Identify which cell holds the provided text, then report its [x, y] central coordinate. 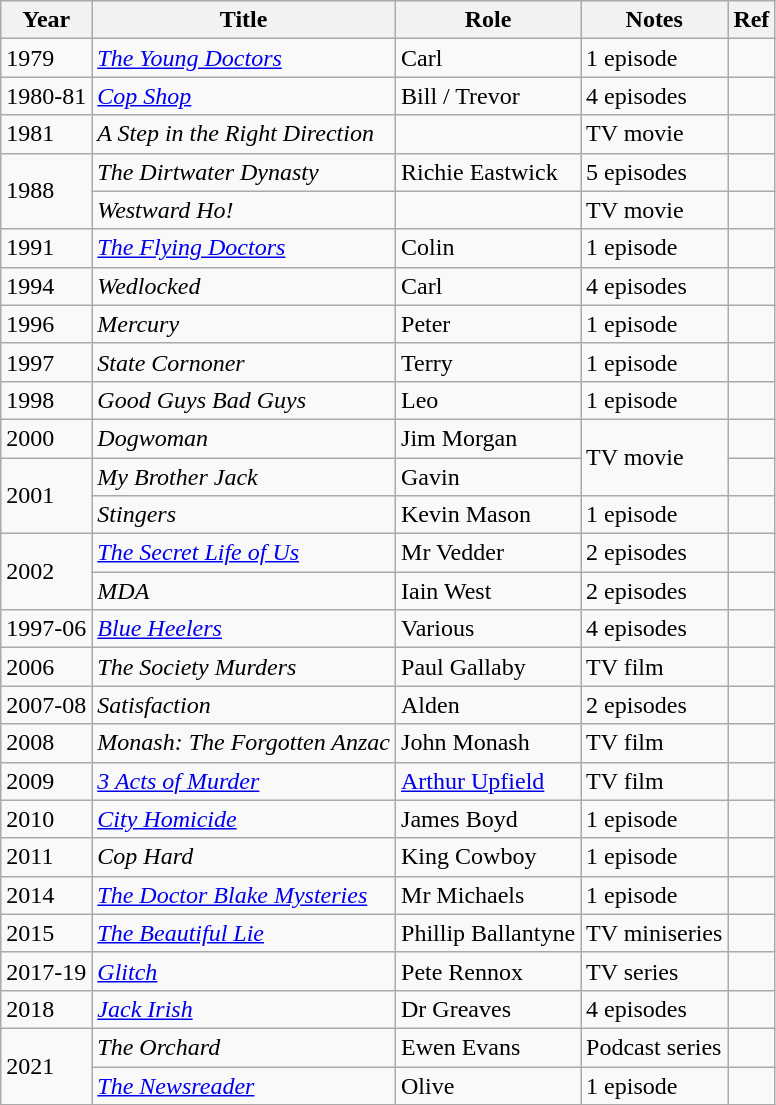
The Orchard [244, 1047]
Ewen Evans [488, 1047]
1988 [46, 191]
The Society Murders [244, 667]
1991 [46, 248]
Mr Vedder [488, 553]
Title [244, 20]
City Homicide [244, 819]
King Cowboy [488, 857]
My Brother Jack [244, 477]
5 episodes [654, 172]
Westward Ho! [244, 210]
Olive [488, 1085]
Arthur Upfield [488, 781]
The Secret Life of Us [244, 553]
TV series [654, 971]
2000 [46, 438]
The Beautiful Lie [244, 933]
Paul Gallaby [488, 667]
The Young Doctors [244, 58]
2002 [46, 572]
2021 [46, 1066]
Ref [752, 20]
2014 [46, 895]
2018 [46, 1009]
Cop Hard [244, 857]
Terry [488, 362]
1994 [46, 286]
Notes [654, 20]
2009 [46, 781]
Gavin [488, 477]
2015 [46, 933]
Role [488, 20]
2011 [46, 857]
2017-19 [46, 971]
Mr Michaels [488, 895]
1980-81 [46, 96]
Richie Eastwick [488, 172]
John Monash [488, 743]
Bill / Trevor [488, 96]
Good Guys Bad Guys [244, 400]
1997-06 [46, 629]
2008 [46, 743]
Podcast series [654, 1047]
Year [46, 20]
Mercury [244, 324]
Colin [488, 248]
Various [488, 629]
Pete Rennox [488, 971]
Stingers [244, 515]
The Doctor Blake Mysteries [244, 895]
Alden [488, 705]
Satisfaction [244, 705]
Kevin Mason [488, 515]
1979 [46, 58]
TV miniseries [654, 933]
Leo [488, 400]
2010 [46, 819]
Dr Greaves [488, 1009]
The Dirtwater Dynasty [244, 172]
Jack Irish [244, 1009]
MDA [244, 591]
1998 [46, 400]
2007-08 [46, 705]
Monash: The Forgotten Anzac [244, 743]
Phillip Ballantyne [488, 933]
State Cornoner [244, 362]
The Flying Doctors [244, 248]
Cop Shop [244, 96]
A Step in the Right Direction [244, 134]
3 Acts of Murder [244, 781]
Iain West [488, 591]
1996 [46, 324]
James Boyd [488, 819]
The Newsreader [244, 1085]
2006 [46, 667]
Wedlocked [244, 286]
Jim Morgan [488, 438]
Glitch [244, 971]
1997 [46, 362]
Dogwoman [244, 438]
Peter [488, 324]
1981 [46, 134]
Blue Heelers [244, 629]
2001 [46, 496]
